Find where the given text appears and provide that cell's center as (X, Y) coordinate. 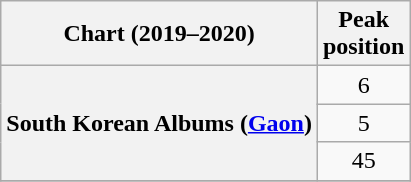
Peakposition (363, 34)
6 (363, 85)
South Korean Albums (Gaon) (160, 123)
45 (363, 161)
Chart (2019–2020) (160, 34)
5 (363, 123)
